Capture the cell that displays the provided text and extract its [X, Y] central coordinate. 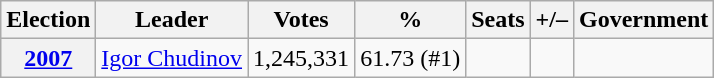
Government [643, 20]
61.73 (#1) [410, 58]
% [410, 20]
+/– [552, 20]
Seats [498, 20]
1,245,331 [302, 58]
Election [48, 20]
Igor Chudinov [172, 58]
2007 [48, 58]
Leader [172, 20]
Votes [302, 20]
